Return the (X, Y) coordinate for the center point of the cell that contains the specified text.  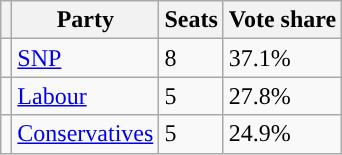
24.9% (282, 134)
Conservatives (86, 134)
Vote share (282, 20)
37.1% (282, 58)
27.8% (282, 96)
SNP (86, 58)
Party (86, 20)
8 (191, 58)
Seats (191, 20)
Labour (86, 96)
